Find where the given text appears and provide that cell's center as (X, Y) coordinate. 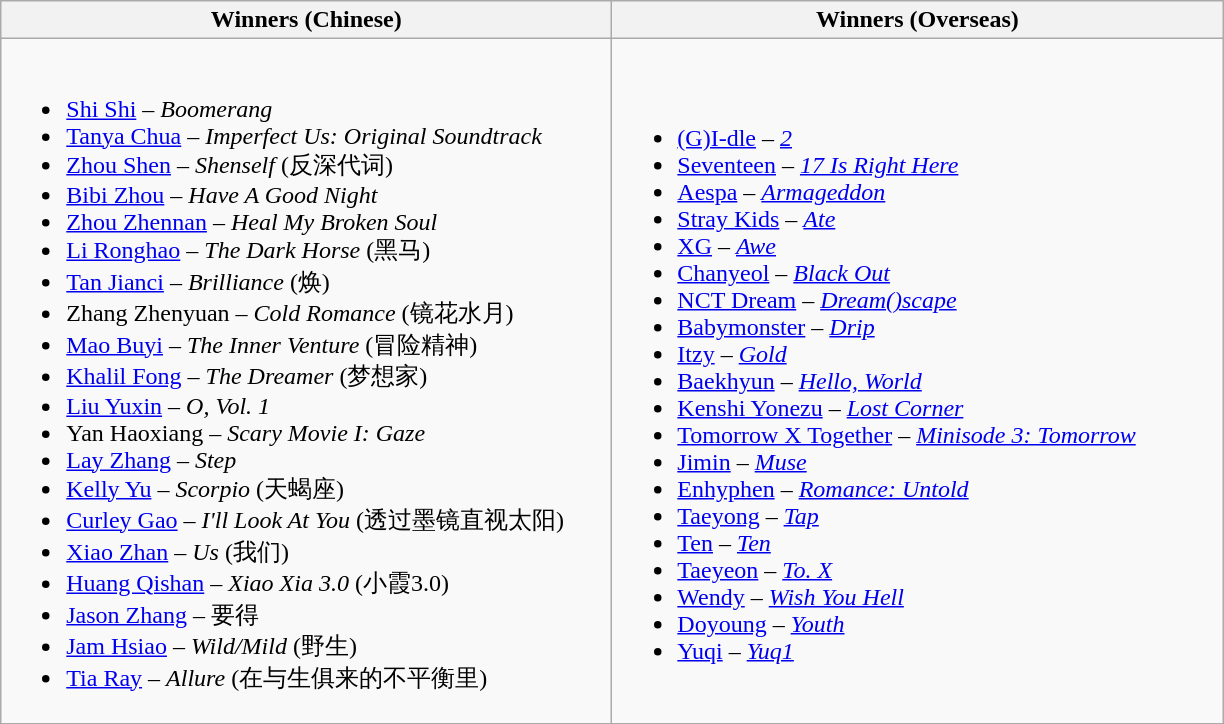
Winners (Overseas) (918, 20)
Winners (Chinese) (306, 20)
